Extract the (x, y) coordinate from the center of the cell holding the provided text.  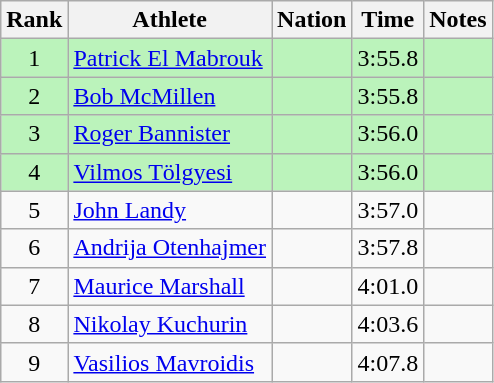
Maurice Marshall (170, 286)
9 (34, 362)
Time (388, 20)
4:07.8 (388, 362)
3:57.8 (388, 248)
Vilmos Tölgyesi (170, 172)
5 (34, 210)
1 (34, 58)
4:01.0 (388, 286)
8 (34, 324)
Bob McMillen (170, 96)
2 (34, 96)
6 (34, 248)
Nikolay Kuchurin (170, 324)
7 (34, 286)
3 (34, 134)
Vasilios Mavroidis (170, 362)
Notes (458, 20)
John Landy (170, 210)
Nation (312, 20)
Andrija Otenhajmer (170, 248)
Rank (34, 20)
4 (34, 172)
Patrick El Mabrouk (170, 58)
3:57.0 (388, 210)
4:03.6 (388, 324)
Roger Bannister (170, 134)
Athlete (170, 20)
